Extract the [X, Y] coordinate from the center of the cell holding the provided text.  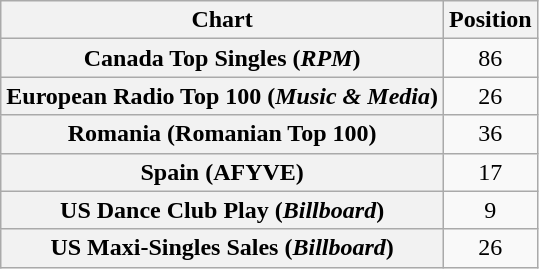
17 [490, 172]
US Maxi-Singles Sales (Billboard) [222, 248]
9 [490, 210]
Canada Top Singles (RPM) [222, 58]
36 [490, 134]
Position [490, 20]
US Dance Club Play (Billboard) [222, 210]
Chart [222, 20]
Spain (AFYVE) [222, 172]
86 [490, 58]
European Radio Top 100 (Music & Media) [222, 96]
Romania (Romanian Top 100) [222, 134]
